Search for the cell housing the specified text and yield its (x, y) center coordinate. 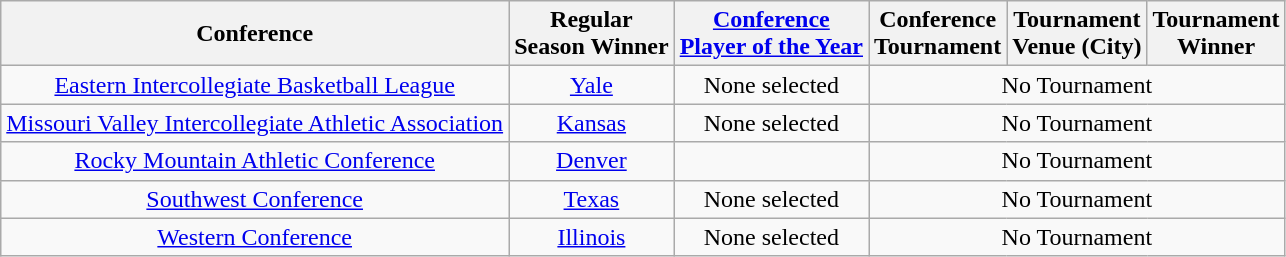
Texas (592, 199)
Conference (255, 34)
Kansas (592, 123)
Tournament Venue (City) (1077, 34)
Yale (592, 85)
Regular Season Winner (592, 34)
Missouri Valley Intercollegiate Athletic Association (255, 123)
Western Conference (255, 237)
Rocky Mountain Athletic Conference (255, 161)
Illinois (592, 237)
Denver (592, 161)
Conference Player of the Year (771, 34)
Conference Tournament (938, 34)
Southwest Conference (255, 199)
Tournament Winner (1216, 34)
Eastern Intercollegiate Basketball League (255, 85)
